Return the [x, y] coordinate for the center point of the cell that contains the specified text.  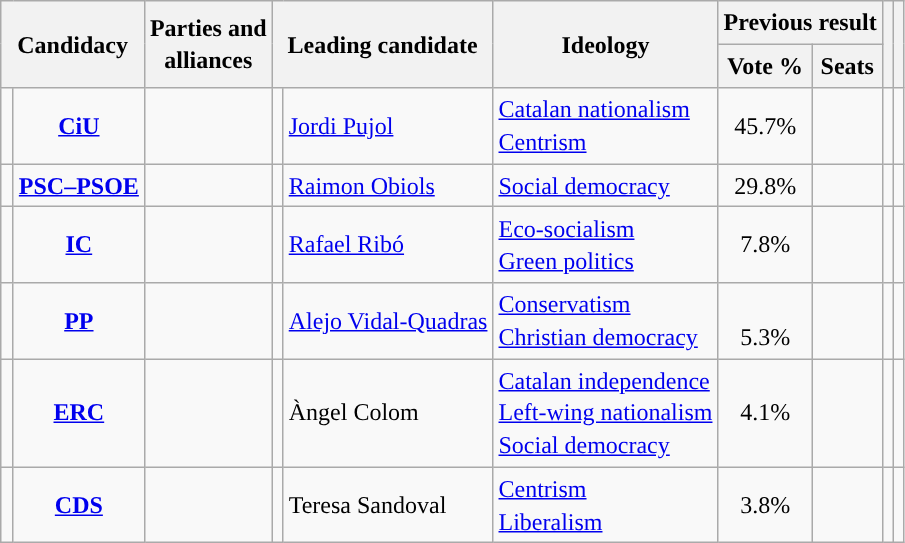
PP [78, 321]
7.8% [765, 245]
Eco-socialismGreen politics [606, 245]
CiU [78, 126]
IC [78, 245]
Candidacy [73, 44]
Jordi Pujol [388, 126]
3.8% [765, 505]
Alejo Vidal-Quadras [388, 321]
ERC [78, 413]
Ideology [606, 44]
Parties andalliances [208, 44]
Seats [847, 66]
Catalan independenceLeft-wing nationalismSocial democracy [606, 413]
ConservatismChristian democracy [606, 321]
Teresa Sandoval [388, 505]
29.8% [765, 186]
CentrismLiberalism [606, 505]
Rafael Ribó [388, 245]
PSC–PSOE [78, 186]
Vote % [765, 66]
5.3% [765, 321]
Social democracy [606, 186]
Raimon Obiols [388, 186]
CDS [78, 505]
Previous result [800, 22]
4.1% [765, 413]
45.7% [765, 126]
Àngel Colom [388, 413]
Catalan nationalismCentrism [606, 126]
Leading candidate [382, 44]
